Return (X, Y) of the center of cell containing provided text 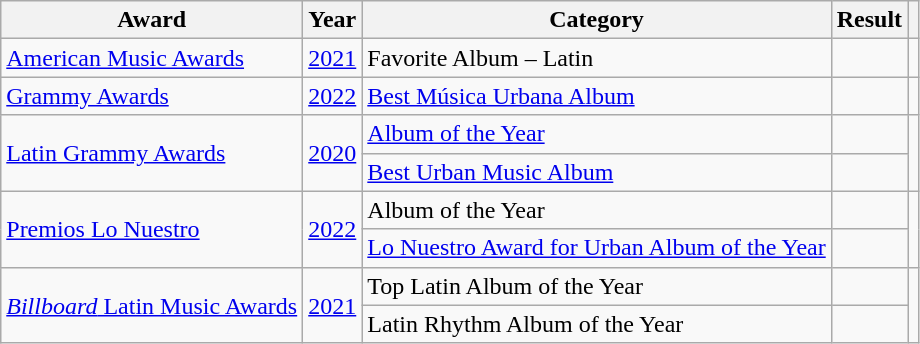
Best Música Urbana Album (596, 96)
Billboard Latin Music Awards (152, 305)
Latin Grammy Awards (152, 153)
Lo Nuestro Award for Urban Album of the Year (596, 248)
Favorite Album – Latin (596, 58)
Premios Lo Nuestro (152, 229)
Award (152, 20)
American Music Awards (152, 58)
Top Latin Album of the Year (596, 286)
Category (596, 20)
Grammy Awards (152, 96)
Best Urban Music Album (596, 172)
Result (869, 20)
Latin Rhythm Album of the Year (596, 324)
Year (332, 20)
2020 (332, 153)
